Capture the cell that displays the provided text and extract its (X, Y) central coordinate. 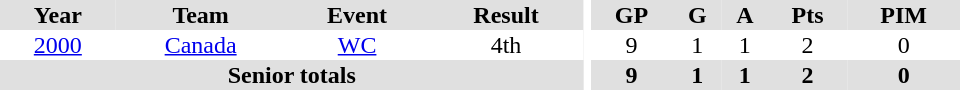
Canada (201, 45)
2000 (58, 45)
4th (506, 45)
Senior totals (292, 75)
A (745, 15)
G (698, 15)
WC (358, 45)
Result (506, 15)
Event (358, 15)
Year (58, 15)
PIM (904, 15)
Team (201, 15)
GP (631, 15)
Pts (808, 15)
